Return (X, Y) of the center of cell containing provided text 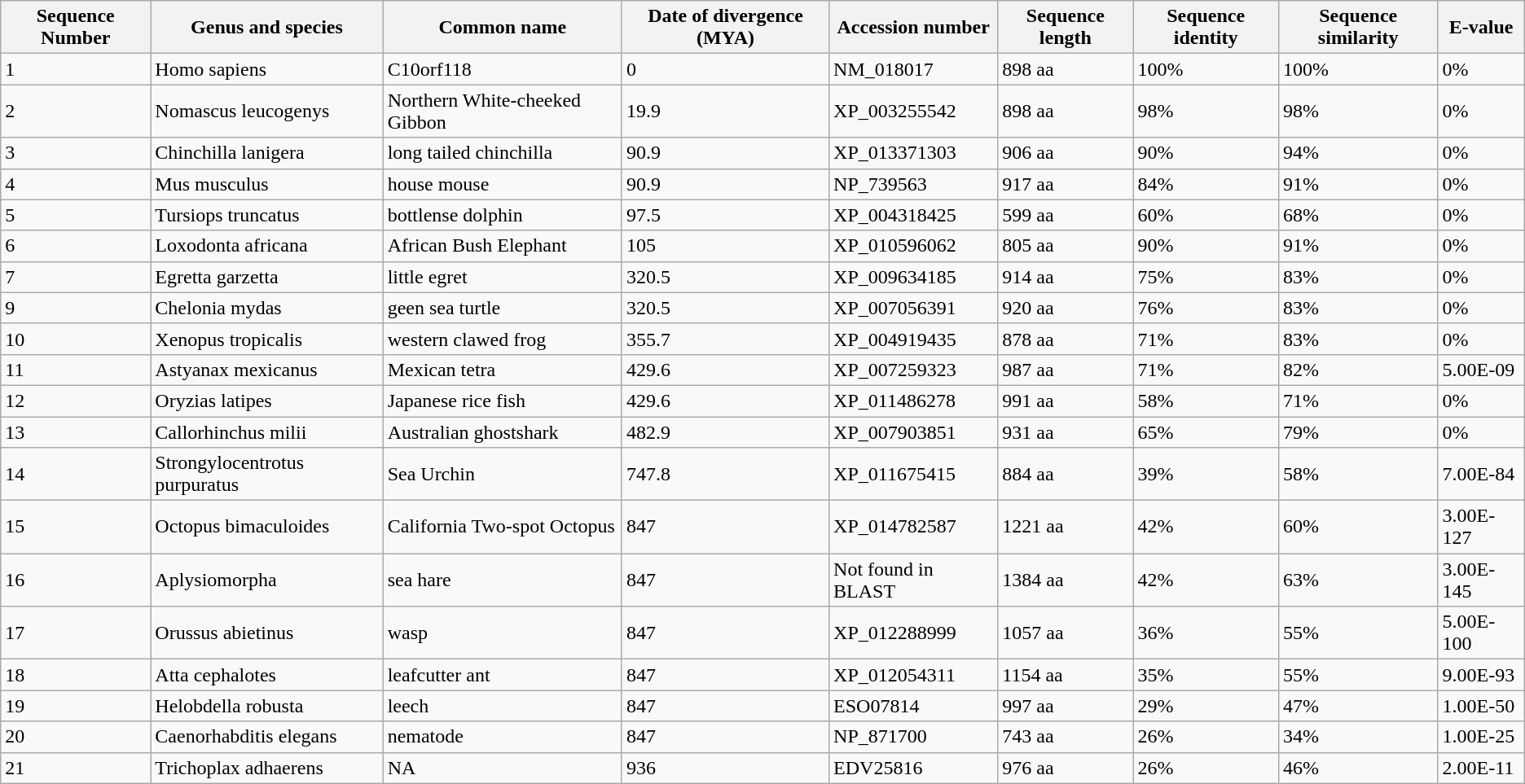
1 (76, 69)
931 aa (1066, 432)
63% (1358, 580)
12 (76, 401)
7.00E-84 (1481, 474)
Chelonia mydas (267, 308)
7 (76, 277)
82% (1358, 370)
Sequence Number (76, 28)
Sequence identity (1206, 28)
California Two-spot Octopus (502, 528)
805 aa (1066, 246)
Date of divergence (MYA) (725, 28)
Mus musculus (267, 184)
46% (1358, 768)
19 (76, 706)
Genus and species (267, 28)
bottlense dolphin (502, 215)
little egret (502, 277)
African Bush Elephant (502, 246)
XP_011675415 (914, 474)
65% (1206, 432)
Mexican tetra (502, 370)
Egretta garzetta (267, 277)
Astyanax mexicanus (267, 370)
XP_012288999 (914, 633)
Tursiops truncatus (267, 215)
Strongylocentrotus purpuratus (267, 474)
leafcutter ant (502, 675)
914 aa (1066, 277)
Homo sapiens (267, 69)
76% (1206, 308)
nematode (502, 737)
11 (76, 370)
western clawed frog (502, 339)
884 aa (1066, 474)
XP_011486278 (914, 401)
39% (1206, 474)
20 (76, 737)
920 aa (1066, 308)
Caenorhabditis elegans (267, 737)
68% (1358, 215)
482.9 (725, 432)
Oryzias latipes (267, 401)
1221 aa (1066, 528)
Orussus abietinus (267, 633)
16 (76, 580)
906 aa (1066, 153)
355.7 (725, 339)
105 (725, 246)
79% (1358, 432)
743 aa (1066, 737)
Helobdella robusta (267, 706)
Callorhinchus milii (267, 432)
3 (76, 153)
5.00E-09 (1481, 370)
long tailed chinchilla (502, 153)
1.00E-25 (1481, 737)
5 (76, 215)
XP_007056391 (914, 308)
XP_004919435 (914, 339)
XP_012054311 (914, 675)
599 aa (1066, 215)
XP_010596062 (914, 246)
9.00E-93 (1481, 675)
21 (76, 768)
1384 aa (1066, 580)
3.00E-145 (1481, 580)
XP_013371303 (914, 153)
14 (76, 474)
XP_014782587 (914, 528)
34% (1358, 737)
35% (1206, 675)
18 (76, 675)
17 (76, 633)
NP_871700 (914, 737)
leech (502, 706)
84% (1206, 184)
Accession number (914, 28)
Atta cephalotes (267, 675)
97.5 (725, 215)
Sequence length (1066, 28)
878 aa (1066, 339)
987 aa (1066, 370)
XP_004318425 (914, 215)
ESO07814 (914, 706)
4 (76, 184)
917 aa (1066, 184)
2.00E-11 (1481, 768)
13 (76, 432)
Common name (502, 28)
NA (502, 768)
XP_003255542 (914, 111)
Northern White-cheeked Gibbon (502, 111)
Loxodonta africana (267, 246)
geen sea turtle (502, 308)
9 (76, 308)
Not found in BLAST (914, 580)
19.9 (725, 111)
29% (1206, 706)
976 aa (1066, 768)
Trichoplax adhaerens (267, 768)
5.00E-100 (1481, 633)
EDV25816 (914, 768)
NP_739563 (914, 184)
1.00E-50 (1481, 706)
Japanese rice fish (502, 401)
1154 aa (1066, 675)
NM_018017 (914, 69)
Australian ghostshark (502, 432)
C10orf118 (502, 69)
Octopus bimaculoides (267, 528)
10 (76, 339)
2 (76, 111)
747.8 (725, 474)
75% (1206, 277)
Nomascus leucogenys (267, 111)
0 (725, 69)
997 aa (1066, 706)
Chinchilla lanigera (267, 153)
36% (1206, 633)
6 (76, 246)
XP_009634185 (914, 277)
936 (725, 768)
wasp (502, 633)
E-value (1481, 28)
Sea Urchin (502, 474)
house mouse (502, 184)
3.00E-127 (1481, 528)
1057 aa (1066, 633)
94% (1358, 153)
sea hare (502, 580)
Sequence similarity (1358, 28)
XP_007903851 (914, 432)
47% (1358, 706)
991 aa (1066, 401)
Aplysiomorpha (267, 580)
Xenopus tropicalis (267, 339)
15 (76, 528)
XP_007259323 (914, 370)
